Identify which cell holds the provided text, then report its (X, Y) central coordinate. 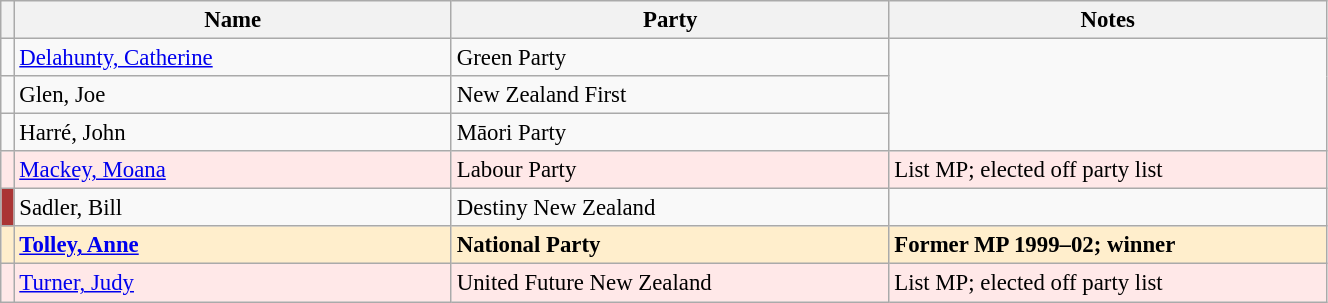
New Zealand First (670, 95)
Glen, Joe (232, 95)
Delahunty, Catherine (232, 58)
Turner, Judy (232, 283)
Notes (1108, 20)
Green Party (670, 58)
Tolley, Anne (232, 245)
Mackey, Moana (232, 170)
National Party (670, 245)
Former MP 1999–02; winner (1108, 245)
Name (232, 20)
Party (670, 20)
Māori Party (670, 133)
Harré, John (232, 133)
Destiny New Zealand (670, 208)
United Future New Zealand (670, 283)
Labour Party (670, 170)
Sadler, Bill (232, 208)
